Determine the (x, y) coordinate at the center of the cell enclosing the given text.  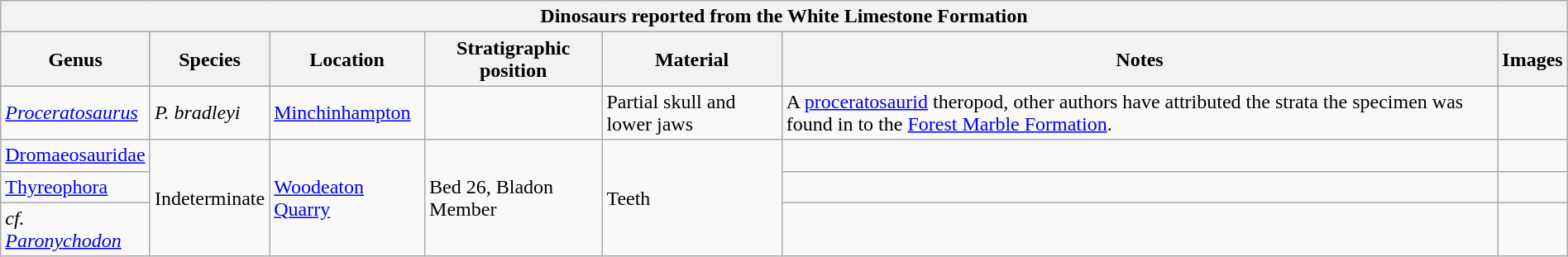
Genus (76, 59)
cf. Paronychodon (76, 230)
Images (1532, 59)
Notes (1140, 59)
Material (691, 59)
P. bradleyi (209, 112)
Thyreophora (76, 187)
Proceratosaurus (76, 112)
Location (347, 59)
Minchinhampton (347, 112)
Indeterminate (209, 198)
Stratigraphic position (514, 59)
Teeth (691, 198)
A proceratosaurid theropod, other authors have attributed the strata the specimen was found in to the Forest Marble Formation. (1140, 112)
Species (209, 59)
Partial skull and lower jaws (691, 112)
Bed 26, Bladon Member (514, 198)
Dromaeosauridae (76, 155)
Dinosaurs reported from the White Limestone Formation (784, 17)
Woodeaton Quarry (347, 198)
